Output the [x, y] coordinate of the center of the cell containing the given text.  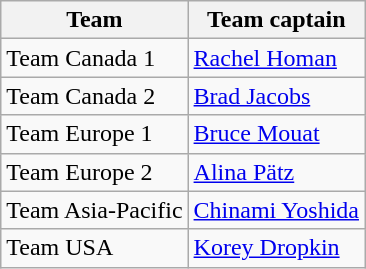
Brad Jacobs [276, 96]
Team [94, 20]
Team Asia-Pacific [94, 210]
Bruce Mouat [276, 134]
Team Europe 1 [94, 134]
Team Canada 2 [94, 96]
Alina Pätz [276, 172]
Team captain [276, 20]
Korey Dropkin [276, 248]
Team Europe 2 [94, 172]
Team Canada 1 [94, 58]
Team USA [94, 248]
Chinami Yoshida [276, 210]
Rachel Homan [276, 58]
